Return the [X, Y] coordinate for the center point of the cell that contains the specified text.  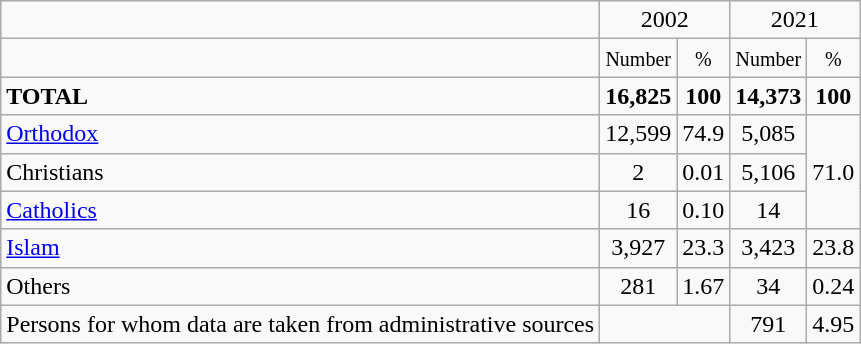
14,373 [768, 96]
14 [768, 210]
TOTAL [300, 96]
Orthodox [300, 134]
3,927 [638, 248]
3,423 [768, 248]
5,085 [768, 134]
0.01 [704, 172]
71.0 [834, 172]
0.24 [834, 286]
1.67 [704, 286]
16 [638, 210]
791 [768, 324]
0.10 [704, 210]
12,599 [638, 134]
Islam [300, 248]
2002 [665, 20]
16,825 [638, 96]
4.95 [834, 324]
Catholics [300, 210]
2 [638, 172]
Persons for whom data are taken from administrative sources [300, 324]
23.3 [704, 248]
5,106 [768, 172]
74.9 [704, 134]
Others [300, 286]
34 [768, 286]
281 [638, 286]
Christians [300, 172]
23.8 [834, 248]
2021 [795, 20]
